Detect which cell encompasses the target text, then output its (X, Y) center coordinate. 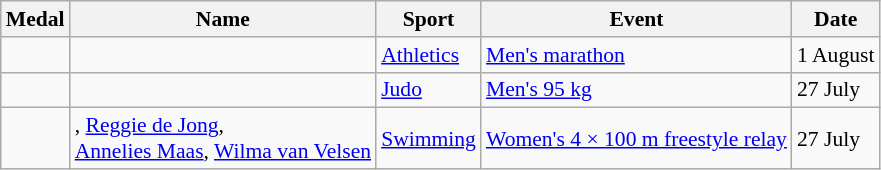
1 August (836, 55)
Name (223, 19)
Judo (428, 90)
Event (636, 19)
Date (836, 19)
Men's marathon (636, 55)
Medal (36, 19)
, Reggie de Jong, Annelies Maas, Wilma van Velsen (223, 138)
Sport (428, 19)
Swimming (428, 138)
Athletics (428, 55)
Men's 95 kg (636, 90)
Women's 4 × 100 m freestyle relay (636, 138)
